From the cell containing the given text, extract its center point as [X, Y] coordinate. 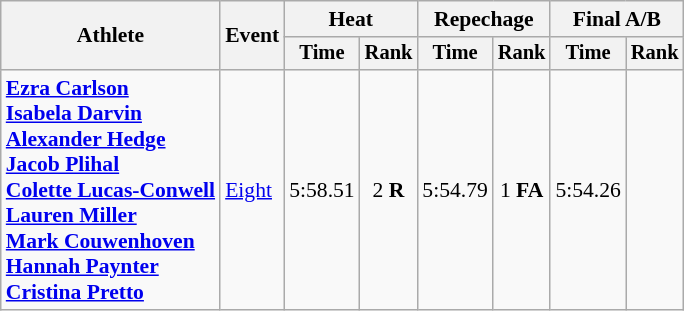
Final A/B [616, 19]
5:58.51 [322, 190]
Repechage [484, 19]
Ezra CarlsonIsabela DarvinAlexander HedgeJacob PlihalColette Lucas-ConwellLauren MillerMark CouwenhovenHannah PaynterCristina Pretto [110, 190]
5:54.26 [588, 190]
Event [252, 36]
2 R [389, 190]
5:54.79 [454, 190]
1 FA [522, 190]
Heat [350, 19]
Eight [252, 190]
Athlete [110, 36]
